Scan for the cell matching the given text and deliver its (X, Y) coordinate at center. 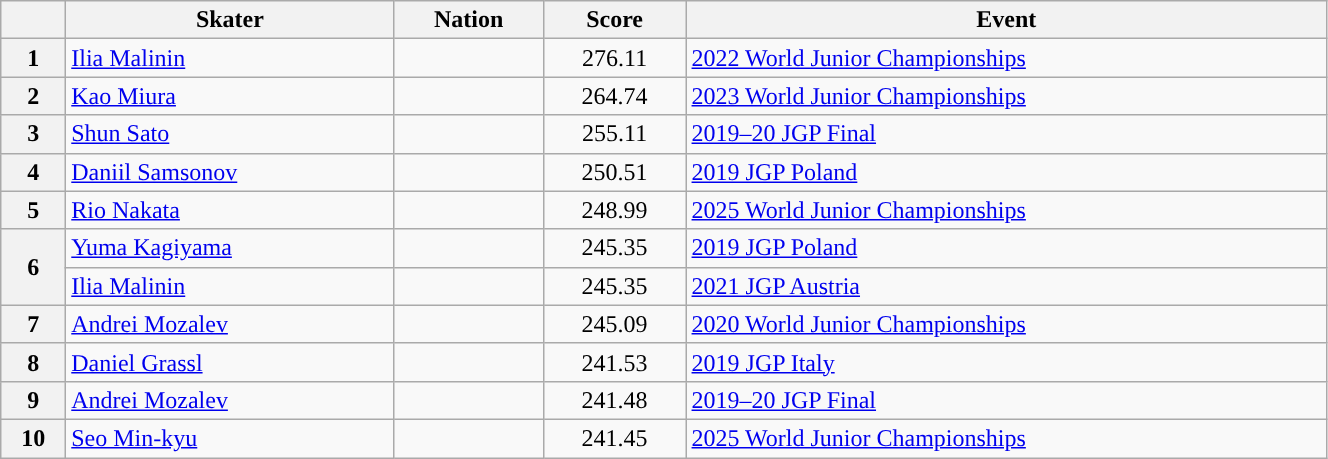
248.99 (614, 210)
250.51 (614, 172)
2021 JGP Austria (1006, 286)
8 (34, 362)
2 (34, 96)
241.48 (614, 400)
4 (34, 172)
255.11 (614, 134)
Event (1006, 20)
Kao Miura (230, 96)
3 (34, 134)
2023 World Junior Championships (1006, 96)
Daniil Samsonov (230, 172)
Skater (230, 20)
245.09 (614, 324)
6 (34, 267)
276.11 (614, 58)
Yuma Kagiyama (230, 248)
5 (34, 210)
Nation (468, 20)
264.74 (614, 96)
Score (614, 20)
Daniel Grassl (230, 362)
241.45 (614, 438)
2020 World Junior Championships (1006, 324)
2019 JGP Italy (1006, 362)
9 (34, 400)
1 (34, 58)
7 (34, 324)
10 (34, 438)
Seo Min-kyu (230, 438)
241.53 (614, 362)
Rio Nakata (230, 210)
Shun Sato (230, 134)
2022 World Junior Championships (1006, 58)
